Provide the [x, y] coordinate of the cell's center where the given text is located.  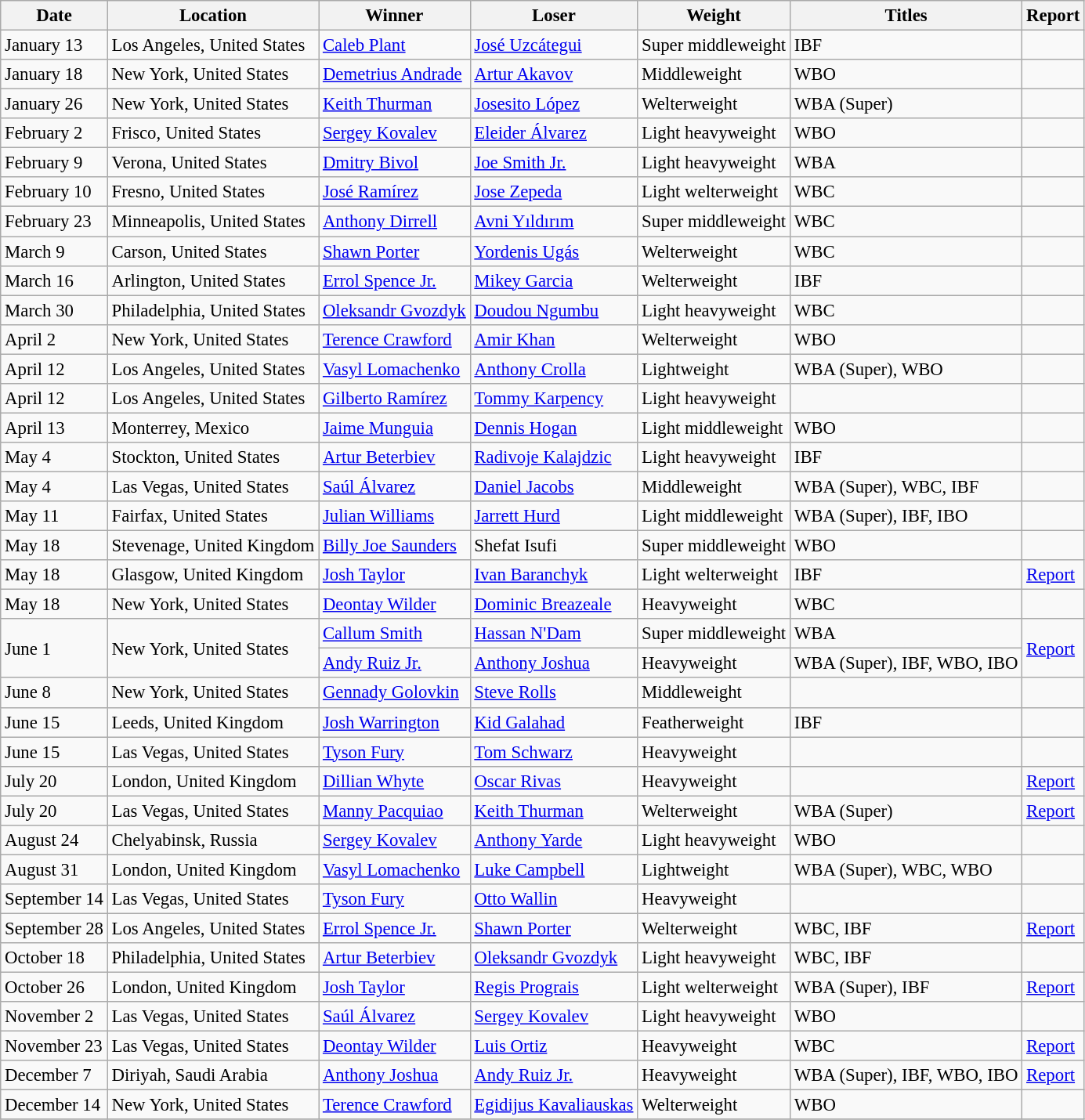
Gennady Golovkin [395, 693]
Demetrius Andrade [395, 74]
October 18 [54, 958]
Doudou Ngumbu [554, 310]
WBA (Super), WBC, IBF [906, 486]
Date [54, 16]
Amir Khan [554, 339]
Minneapolis, United States [213, 222]
Joe Smith Jr. [554, 163]
Diriyah, Saudi Arabia [213, 1075]
Josh Warrington [395, 722]
January 13 [54, 45]
Daniel Jacobs [554, 486]
Verona, United States [213, 163]
Dmitry Bivol [395, 163]
March 16 [54, 280]
June 8 [54, 693]
Stevenage, United Kingdom [213, 546]
November 2 [54, 1017]
WBA (Super), IBF, IBO [906, 516]
March 30 [54, 310]
Location [213, 16]
Steve Rolls [554, 693]
Radivoje Kalajdzic [554, 457]
Fairfax, United States [213, 516]
Dennis Hogan [554, 428]
December 14 [54, 1105]
Caleb Plant [395, 45]
José Uzcátegui [554, 45]
Callum Smith [395, 634]
Shefat Isufi [554, 546]
October 26 [54, 988]
Jaime Munguia [395, 428]
Winner [395, 16]
Regis Prograis [554, 988]
Tom Schwarz [554, 752]
Tommy Karpency [554, 399]
Jose Zepeda [554, 192]
Yordenis Ugás [554, 251]
Featherweight [714, 722]
Chelyabinsk, Russia [213, 840]
Avni Yıldırım [554, 222]
Julian Williams [395, 516]
Weight [714, 16]
Eleider Álvarez [554, 133]
February 23 [54, 222]
May 11 [54, 516]
Carson, United States [213, 251]
January 18 [54, 74]
Egidijus Kavaliauskas [554, 1105]
WBA (Super), IBF [906, 988]
WBA (Super), WBO [906, 369]
March 9 [54, 251]
Stockton, United States [213, 457]
August 31 [54, 869]
September 14 [54, 899]
April 13 [54, 428]
Glasgow, United Kingdom [213, 575]
Titles [906, 16]
Jarrett Hurd [554, 516]
Mikey Garcia [554, 280]
February 10 [54, 192]
Josesito López [554, 104]
WBA (Super), WBC, WBO [906, 869]
Luis Ortiz [554, 1046]
Gilberto Ramírez [395, 399]
Billy Joe Saunders [395, 546]
June 1 [54, 649]
Fresno, United States [213, 192]
November 23 [54, 1046]
Monterrey, Mexico [213, 428]
April 2 [54, 339]
Dominic Breazeale [554, 605]
Arlington, United States [213, 280]
Artur Akavov [554, 74]
José Ramírez [395, 192]
Leeds, United Kingdom [213, 722]
September 28 [54, 928]
January 26 [54, 104]
Luke Campbell [554, 869]
August 24 [54, 840]
December 7 [54, 1075]
Loser [554, 16]
Frisco, United States [213, 133]
February 2 [54, 133]
Kid Galahad [554, 722]
Oscar Rivas [554, 781]
Ivan Baranchyk [554, 575]
Manny Pacquiao [395, 811]
Otto Wallin [554, 899]
February 9 [54, 163]
Anthony Yarde [554, 840]
Anthony Dirrell [395, 222]
Dillian Whyte [395, 781]
Hassan N'Dam [554, 634]
Anthony Crolla [554, 369]
